For the text-containing cell, return its midpoint in [X, Y] coordinate format. 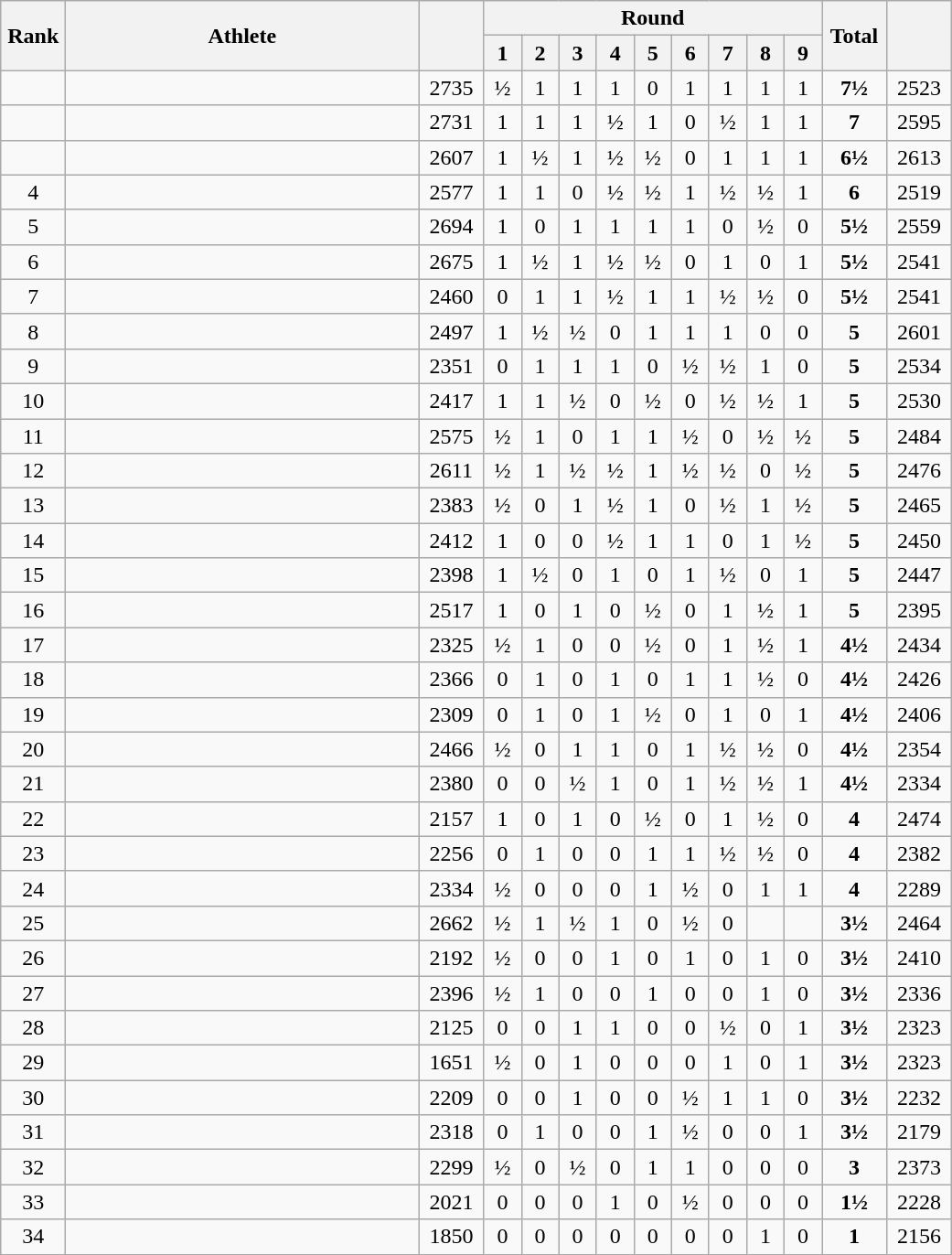
2228 [920, 1202]
2380 [452, 784]
2309 [452, 714]
24 [33, 888]
2410 [920, 958]
2662 [452, 923]
2484 [920, 436]
2447 [920, 575]
1651 [452, 1063]
2694 [452, 227]
2611 [452, 471]
2336 [920, 992]
2474 [920, 819]
2383 [452, 506]
2417 [452, 401]
2382 [920, 853]
2366 [452, 680]
2396 [452, 992]
7½ [854, 88]
2523 [920, 88]
2395 [920, 610]
25 [33, 923]
26 [33, 958]
2289 [920, 888]
2256 [452, 853]
2426 [920, 680]
11 [33, 436]
12 [33, 471]
2156 [920, 1237]
2613 [920, 157]
2460 [452, 296]
2351 [452, 366]
2232 [920, 1098]
2325 [452, 645]
2675 [452, 262]
15 [33, 575]
14 [33, 541]
2607 [452, 157]
13 [33, 506]
32 [33, 1167]
Athlete [242, 36]
18 [33, 680]
Rank [33, 36]
2476 [920, 471]
6½ [854, 157]
2464 [920, 923]
2466 [452, 749]
16 [33, 610]
2497 [452, 331]
2735 [452, 88]
1850 [452, 1237]
30 [33, 1098]
2534 [920, 366]
31 [33, 1132]
29 [33, 1063]
10 [33, 401]
2406 [920, 714]
2601 [920, 331]
2398 [452, 575]
2209 [452, 1098]
2575 [452, 436]
2530 [920, 401]
2517 [452, 610]
1½ [854, 1202]
2354 [920, 749]
28 [33, 1028]
33 [33, 1202]
2318 [452, 1132]
Total [854, 36]
2157 [452, 819]
23 [33, 853]
2125 [452, 1028]
2179 [920, 1132]
2519 [920, 192]
19 [33, 714]
2021 [452, 1202]
Round [653, 18]
2434 [920, 645]
17 [33, 645]
2450 [920, 541]
22 [33, 819]
2299 [452, 1167]
20 [33, 749]
2412 [452, 541]
21 [33, 784]
2192 [452, 958]
27 [33, 992]
2595 [920, 123]
2731 [452, 123]
2577 [452, 192]
2465 [920, 506]
2559 [920, 227]
2 [540, 53]
2373 [920, 1167]
34 [33, 1237]
